Output the (X, Y) coordinate of the center of the cell containing the given text.  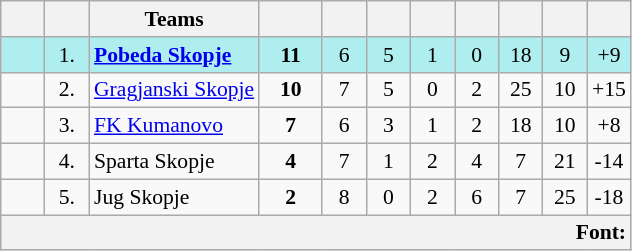
3 (388, 126)
4. (67, 162)
Gragjanski Skopje (174, 90)
3. (67, 126)
-18 (609, 197)
2. (67, 90)
+9 (609, 55)
+15 (609, 90)
FK Kumanovo (174, 126)
Jug Skopje (174, 197)
1. (67, 55)
Pobeda Skopje (174, 55)
Teams (174, 19)
9 (565, 55)
11 (290, 55)
5. (67, 197)
-14 (609, 162)
+8 (609, 126)
Sparta Skopje (174, 162)
8 (344, 197)
21 (565, 162)
Font: (316, 233)
